Detect which cell encompasses the target text, then output its [x, y] center coordinate. 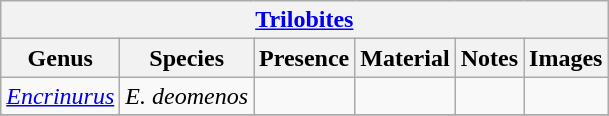
Genus [60, 58]
Presence [304, 58]
Species [187, 58]
Images [566, 58]
Notes [489, 58]
E. deomenos [187, 96]
Material [405, 58]
Encrinurus [60, 96]
Trilobites [304, 20]
